Scan for the cell matching the given text and deliver its (X, Y) coordinate at center. 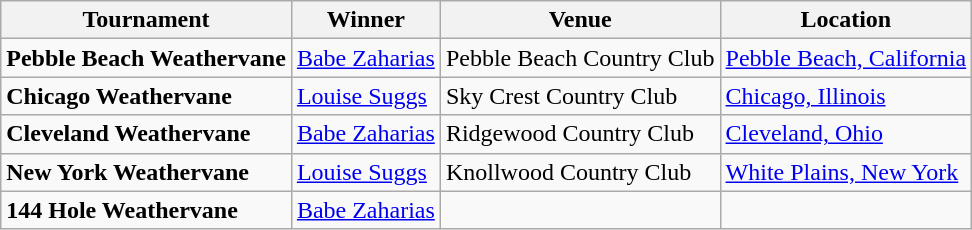
Pebble Beach Weathervane (146, 58)
Tournament (146, 20)
Knollwood Country Club (580, 172)
Pebble Beach, California (846, 58)
Location (846, 20)
Ridgewood Country Club (580, 134)
Sky Crest Country Club (580, 96)
Chicago, Illinois (846, 96)
Winner (366, 20)
Cleveland Weathervane (146, 134)
White Plains, New York (846, 172)
New York Weathervane (146, 172)
Pebble Beach Country Club (580, 58)
144 Hole Weathervane (146, 210)
Venue (580, 20)
Chicago Weathervane (146, 96)
Cleveland, Ohio (846, 134)
